Search for the cell housing the specified text and yield its [X, Y] center coordinate. 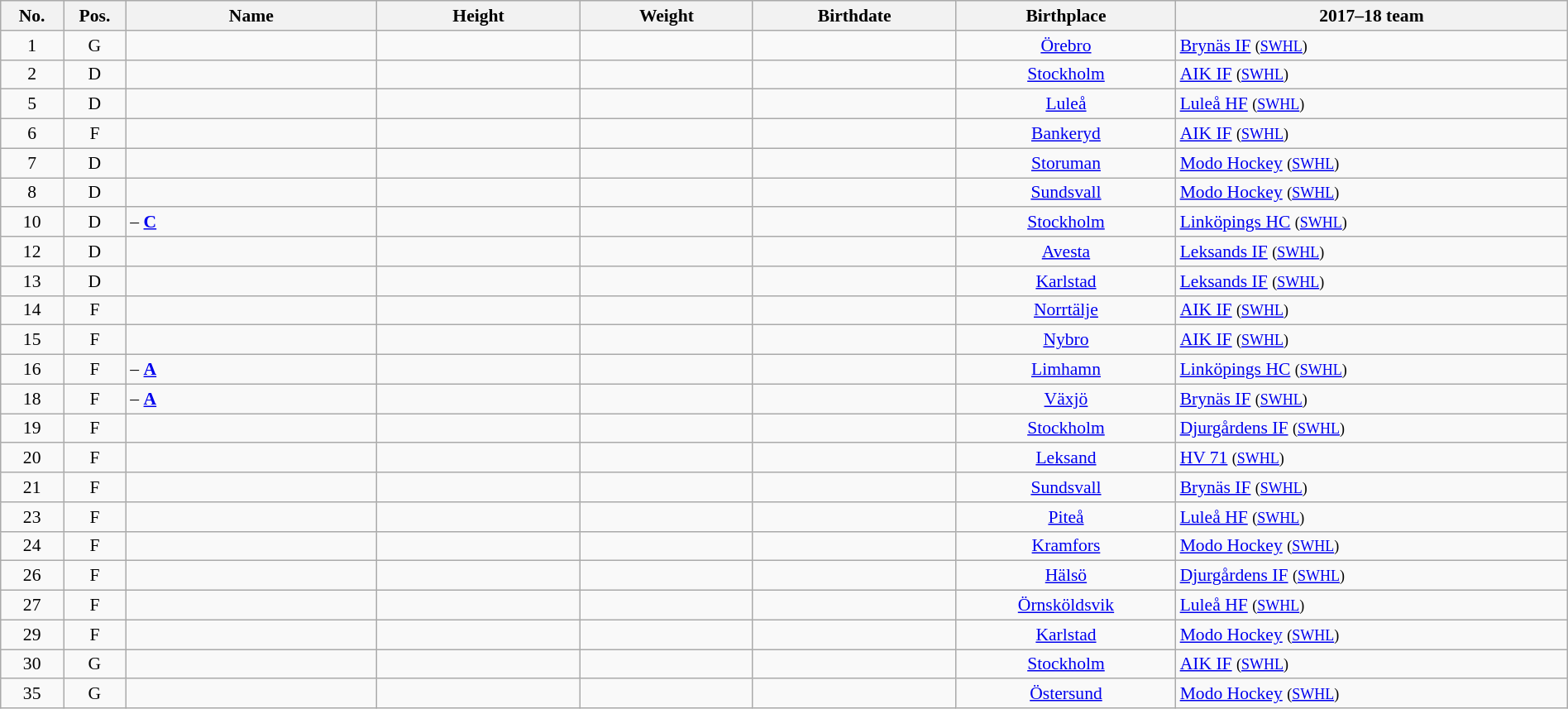
8 [32, 193]
Height [478, 16]
7 [32, 163]
Birthdate [854, 16]
– C [251, 223]
23 [32, 517]
Bankeryd [1065, 134]
1 [32, 46]
6 [32, 134]
27 [32, 606]
26 [32, 576]
Örnsköldsvik [1065, 606]
No. [32, 16]
Avesta [1065, 252]
Nybro [1065, 340]
12 [32, 252]
Pos. [95, 16]
24 [32, 546]
Kramfors [1065, 546]
16 [32, 370]
Växjö [1065, 399]
Leksand [1065, 458]
Storuman [1065, 163]
Örebro [1065, 46]
14 [32, 310]
35 [32, 694]
13 [32, 281]
2 [32, 74]
Hälsö [1065, 576]
Birthplace [1065, 16]
15 [32, 340]
Luleå [1065, 104]
Östersund [1065, 694]
30 [32, 664]
21 [32, 487]
19 [32, 429]
Limhamn [1065, 370]
HV 71 (SWHL) [1372, 458]
29 [32, 635]
Name [251, 16]
Norrtälje [1065, 310]
Weight [667, 16]
2017–18 team [1372, 16]
20 [32, 458]
5 [32, 104]
18 [32, 399]
10 [32, 223]
Piteå [1065, 517]
